From the cell containing the given text, extract its center point as [x, y] coordinate. 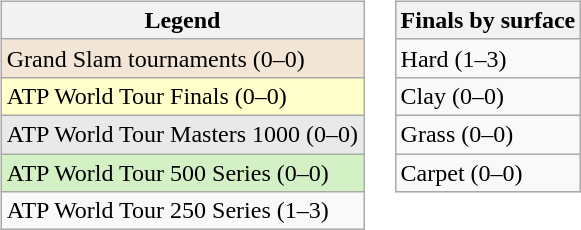
Hard (1–3) [488, 58]
ATP World Tour Masters 1000 (0–0) [182, 134]
Legend [182, 20]
Grand Slam tournaments (0–0) [182, 58]
ATP World Tour 500 Series (0–0) [182, 173]
Clay (0–0) [488, 96]
ATP World Tour Finals (0–0) [182, 96]
ATP World Tour 250 Series (1–3) [182, 211]
Carpet (0–0) [488, 173]
Grass (0–0) [488, 134]
Finals by surface [488, 20]
